Find where the given text appears and provide that cell's center as [x, y] coordinate. 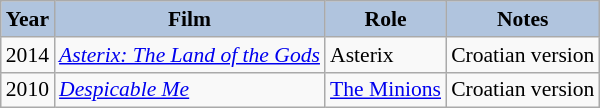
Film [190, 19]
Asterix: The Land of the Gods [190, 55]
2010 [28, 90]
The Minions [386, 90]
Despicable Me [190, 90]
Role [386, 19]
Year [28, 19]
2014 [28, 55]
Asterix [386, 55]
Notes [522, 19]
